Scan for the cell matching the given text and deliver its [x, y] coordinate at center. 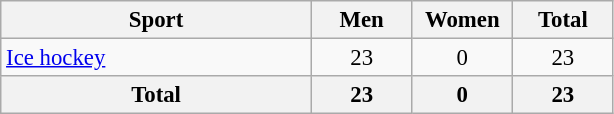
Men [362, 20]
Women [462, 20]
Sport [156, 20]
Ice hockey [156, 58]
